Scan for the cell matching the given text and deliver its [X, Y] coordinate at center. 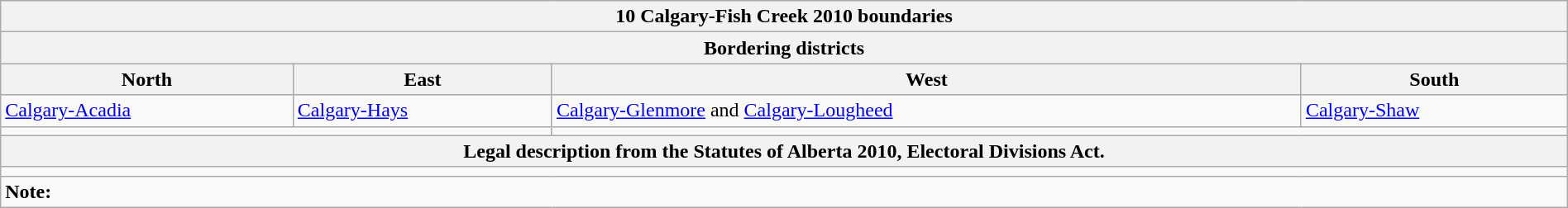
West [926, 79]
Calgary-Acadia [147, 111]
Legal description from the Statutes of Alberta 2010, Electoral Divisions Act. [784, 151]
Bordering districts [784, 48]
Calgary-Hays [422, 111]
Calgary-Glenmore and Calgary-Lougheed [926, 111]
South [1434, 79]
North [147, 79]
Calgary-Shaw [1434, 111]
Note: [784, 191]
East [422, 79]
10 Calgary-Fish Creek 2010 boundaries [784, 17]
